Scan for the cell matching the given text and deliver its (X, Y) coordinate at center. 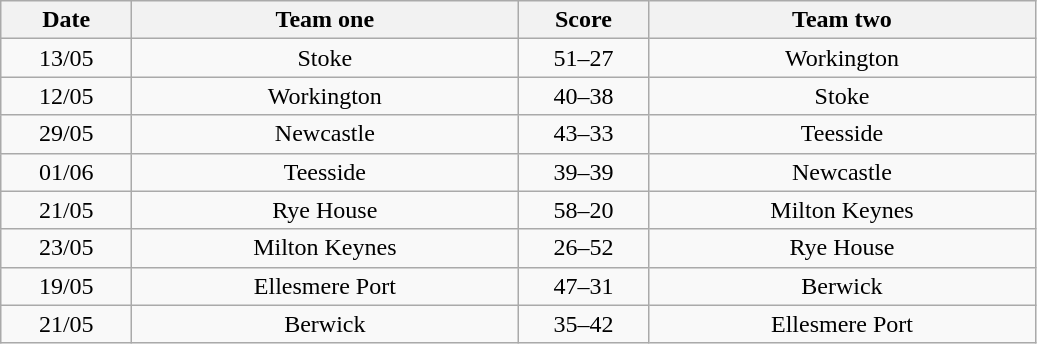
35–42 (584, 324)
40–38 (584, 96)
47–31 (584, 286)
51–27 (584, 58)
Date (66, 20)
23/05 (66, 248)
19/05 (66, 286)
58–20 (584, 210)
26–52 (584, 248)
43–33 (584, 134)
Score (584, 20)
Team one (325, 20)
13/05 (66, 58)
39–39 (584, 172)
12/05 (66, 96)
29/05 (66, 134)
01/06 (66, 172)
Team two (842, 20)
